Extract the (x, y) coordinate from the center of the cell holding the provided text.  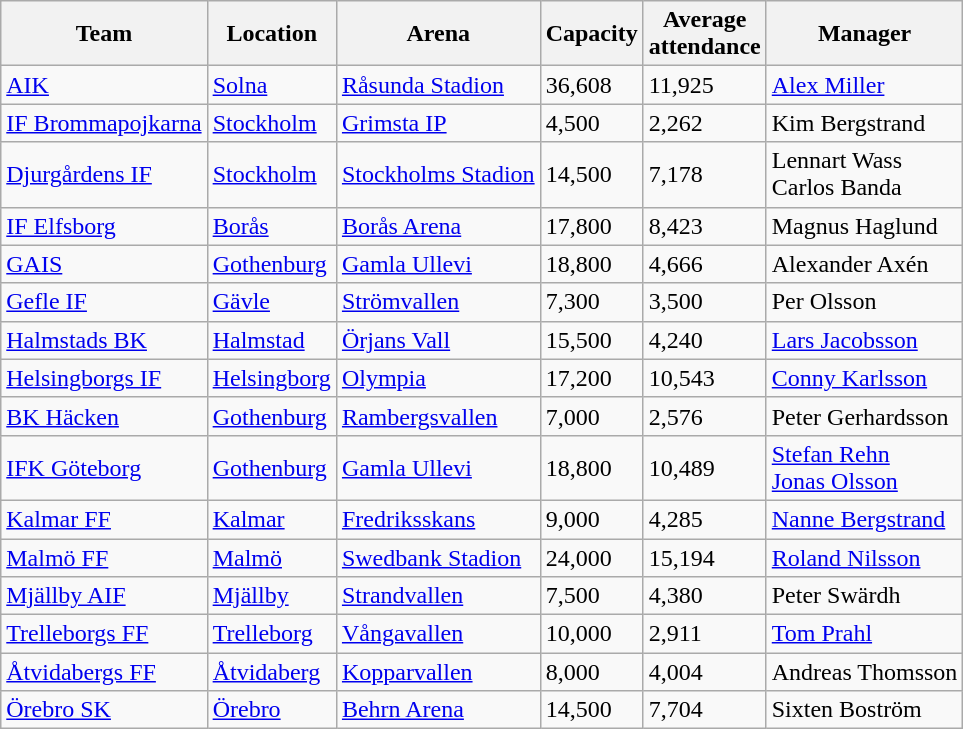
7,178 (704, 174)
Örjans Vall (438, 340)
7,500 (592, 596)
Borås (272, 226)
Olympia (438, 378)
10,543 (704, 378)
GAIS (104, 264)
Behrn Arena (438, 710)
Arena (438, 34)
24,000 (592, 557)
Mjällby AIF (104, 596)
36,608 (592, 85)
4,285 (704, 519)
Kalmar (272, 519)
Magnus Haglund (864, 226)
Kalmar FF (104, 519)
Stefan Rehn Jonas Olsson (864, 468)
Malmö FF (104, 557)
IF Elfsborg (104, 226)
Andreas Thomsson (864, 672)
Capacity (592, 34)
11,925 (704, 85)
15,194 (704, 557)
Strömvallen (438, 302)
4,500 (592, 123)
Gefle IF (104, 302)
Lars Jacobsson (864, 340)
AIK (104, 85)
Sixten Boström (864, 710)
4,380 (704, 596)
Borås Arena (438, 226)
15,500 (592, 340)
Per Olsson (864, 302)
Åtvidaberg (272, 672)
Peter Gerhardsson (864, 416)
2,262 (704, 123)
Alexander Axén (864, 264)
4,666 (704, 264)
Helsingborgs IF (104, 378)
Solna (272, 85)
Strandvallen (438, 596)
Djurgårdens IF (104, 174)
7,704 (704, 710)
17,800 (592, 226)
Stockholms Stadion (438, 174)
Mjällby (272, 596)
9,000 (592, 519)
Råsunda Stadion (438, 85)
Fredriksskans (438, 519)
Conny Karlsson (864, 378)
Halmstads BK (104, 340)
Rambergsvallen (438, 416)
4,004 (704, 672)
Örebro (272, 710)
Manager (864, 34)
Helsingborg (272, 378)
Alex Miller (864, 85)
Grimsta IP (438, 123)
10,000 (592, 634)
Lennart Wass Carlos Banda (864, 174)
Trelleborg (272, 634)
Vångavallen (438, 634)
Nanne Bergstrand (864, 519)
8,000 (592, 672)
2,911 (704, 634)
4,240 (704, 340)
2,576 (704, 416)
Halmstad (272, 340)
Swedbank Stadion (438, 557)
Averageattendance (704, 34)
3,500 (704, 302)
IF Brommapojkarna (104, 123)
Gävle (272, 302)
Kim Bergstrand (864, 123)
10,489 (704, 468)
Åtvidabergs FF (104, 672)
BK Häcken (104, 416)
17,200 (592, 378)
Malmö (272, 557)
Tom Prahl (864, 634)
8,423 (704, 226)
Kopparvallen (438, 672)
Trelleborgs FF (104, 634)
7,000 (592, 416)
IFK Göteborg (104, 468)
Roland Nilsson (864, 557)
Location (272, 34)
7,300 (592, 302)
Peter Swärdh (864, 596)
Örebro SK (104, 710)
Team (104, 34)
